From the cell containing the given text, extract its center point as (X, Y) coordinate. 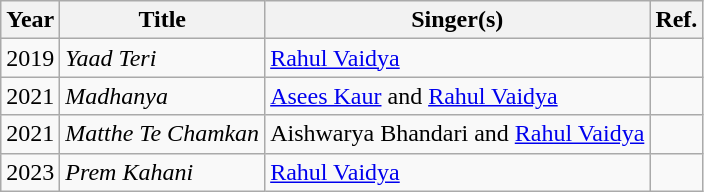
Aishwarya Bhandari and Rahul Vaidya (458, 134)
Title (162, 20)
Singer(s) (458, 20)
Prem Kahani (162, 172)
Yaad Teri (162, 58)
2019 (30, 58)
Year (30, 20)
Madhanya (162, 96)
Ref. (676, 20)
Asees Kaur and Rahul Vaidya (458, 96)
Matthe Te Chamkan (162, 134)
2023 (30, 172)
